Locate the cell with the specified text and output its (x, y) center coordinate. 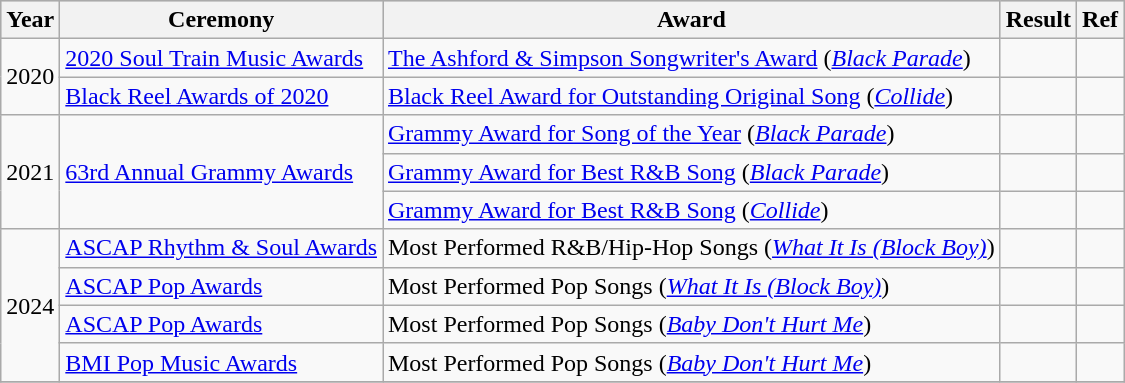
Black Reel Award for Outstanding Original Song (Collide) (691, 96)
Result (1038, 20)
2024 (30, 305)
ASCAP Rhythm & Soul Awards (222, 248)
Grammy Award for Best R&B Song (Collide) (691, 210)
Most Performed R&B/Hip-Hop Songs (What It Is (Block Boy)) (691, 248)
Ref (1100, 20)
BMI Pop Music Awards (222, 362)
Most Performed Pop Songs (What It Is (Block Boy)) (691, 286)
63rd Annual Grammy Awards (222, 172)
2021 (30, 172)
2020 Soul Train Music Awards (222, 58)
2020 (30, 77)
Grammy Award for Best R&B Song (Black Parade) (691, 172)
The Ashford & Simpson Songwriter's Award (Black Parade) (691, 58)
Black Reel Awards of 2020 (222, 96)
Grammy Award for Song of the Year (Black Parade) (691, 134)
Ceremony (222, 20)
Year (30, 20)
Award (691, 20)
